Pinpoint the cell where the given text exists, returning its (x, y) midpoint coordinate. 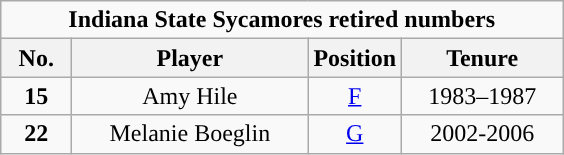
Tenure (482, 58)
G (355, 134)
1983–1987 (482, 96)
Amy Hile (190, 96)
F (355, 96)
22 (36, 134)
Position (355, 58)
Indiana State Sycamores retired numbers (282, 20)
15 (36, 96)
No. (36, 58)
Melanie Boeglin (190, 134)
2002-2006 (482, 134)
Player (190, 58)
